Detect which cell encompasses the target text, then output its (x, y) center coordinate. 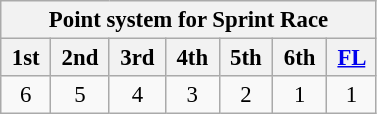
Point system for Sprint Race (189, 20)
1st (26, 58)
5 (80, 95)
4th (192, 58)
3 (192, 95)
4 (137, 95)
5th (246, 58)
2 (246, 95)
FL (351, 58)
3rd (137, 58)
6th (300, 58)
6 (26, 95)
2nd (80, 58)
